From the cell containing the given text, extract its center point as (x, y) coordinate. 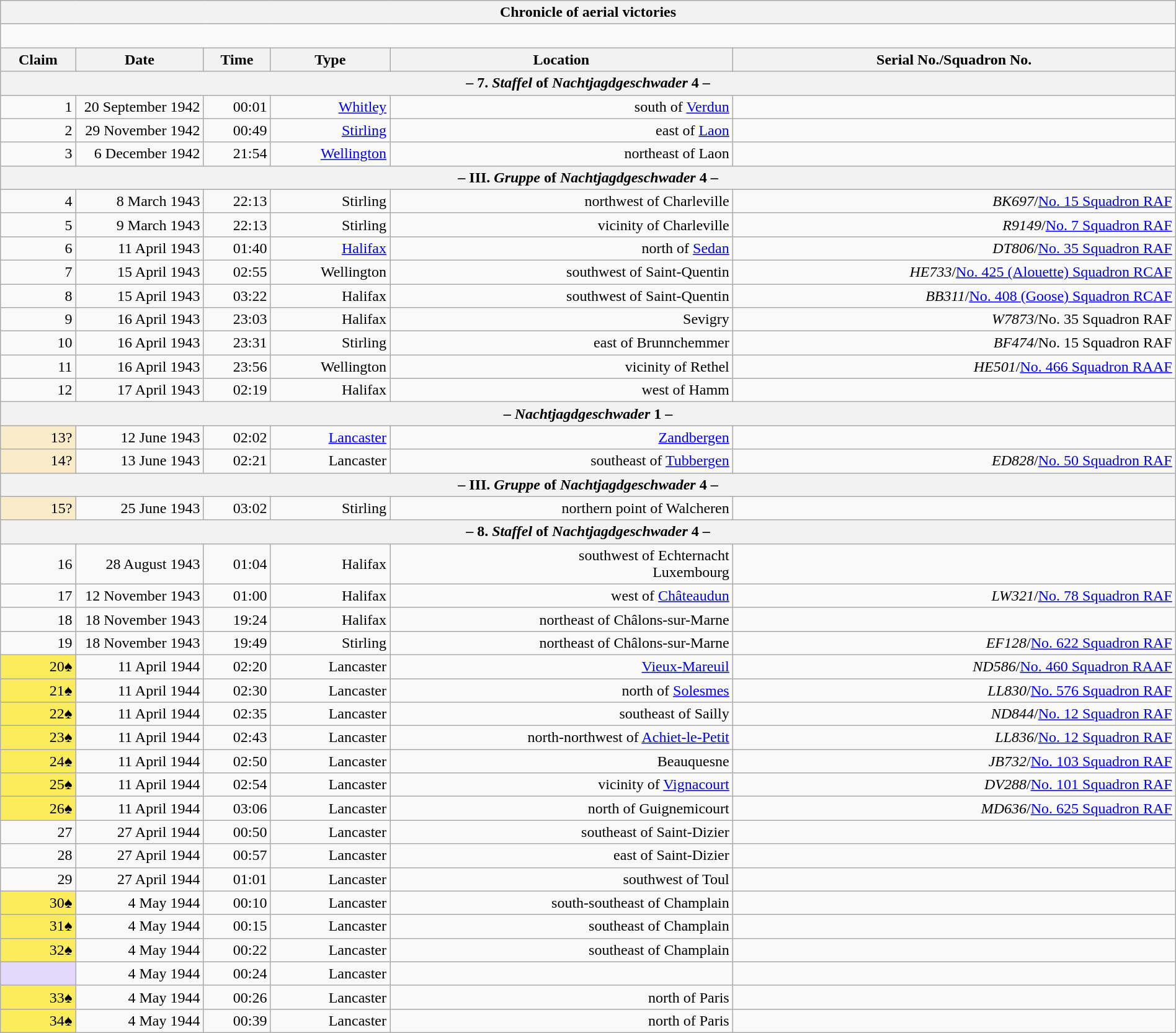
Location (561, 60)
north-northwest of Achiet-le-Petit (561, 738)
south of Verdun (561, 107)
MD636/No. 625 Squadron RAF (954, 808)
southeast of Saint-Dizier (561, 832)
north of Sedan (561, 248)
W7873/No. 35 Squadron RAF (954, 320)
16 (38, 563)
23♠ (38, 738)
18 (38, 619)
00:15 (237, 926)
00:24 (237, 973)
9 (38, 320)
east of Saint-Dizier (561, 856)
Beauquesne (561, 761)
DT806/No. 35 Squadron RAF (954, 248)
24♠ (38, 761)
ND586/No. 460 Squadron RAAF (954, 666)
west of Hamm (561, 390)
01:00 (237, 596)
east of Laon (561, 130)
3 (38, 154)
31♠ (38, 926)
22♠ (38, 714)
00:01 (237, 107)
03:02 (237, 508)
13? (38, 437)
EF128/No. 622 Squadron RAF (954, 643)
6 December 1942 (140, 154)
02:35 (237, 714)
02:21 (237, 461)
vicinity of Charleville (561, 225)
20♠ (38, 666)
11 April 1943 (140, 248)
R9149/No. 7 Squadron RAF (954, 225)
7 (38, 272)
northwest of Charleville (561, 201)
03:22 (237, 296)
29 (38, 879)
01:04 (237, 563)
00:10 (237, 903)
33♠ (38, 997)
23:31 (237, 343)
25 June 1943 (140, 508)
27 (38, 832)
00:26 (237, 997)
6 (38, 248)
LW321/No. 78 Squadron RAF (954, 596)
south-southeast of Champlain (561, 903)
north of Solesmes (561, 691)
20 September 1942 (140, 107)
HE501/No. 466 Squadron RAAF (954, 367)
19:49 (237, 643)
Time (237, 60)
32♠ (38, 950)
12 June 1943 (140, 437)
23:03 (237, 320)
15? (38, 508)
02:50 (237, 761)
southwest of EchternachtLuxembourg (561, 563)
Sevigry (561, 320)
19:24 (237, 619)
01:40 (237, 248)
LL836/No. 12 Squadron RAF (954, 738)
Serial No./Squadron No. (954, 60)
– Nachtjagdgeschwader 1 – (588, 414)
10 (38, 343)
00:50 (237, 832)
DV288/No. 101 Squadron RAF (954, 785)
northeast of Laon (561, 154)
26♠ (38, 808)
14? (38, 461)
southeast of Sailly (561, 714)
ED828/No. 50 Squadron RAF (954, 461)
HE733/No. 425 (Alouette) Squadron RCAF (954, 272)
Zandbergen (561, 437)
02:55 (237, 272)
BK697/No. 15 Squadron RAF (954, 201)
17 (38, 596)
02:54 (237, 785)
southwest of Toul (561, 879)
19 (38, 643)
5 (38, 225)
00:22 (237, 950)
02:19 (237, 390)
LL830/No. 576 Squadron RAF (954, 691)
BF474/No. 15 Squadron RAF (954, 343)
21♠ (38, 691)
– 8. Staffel of Nachtjagdgeschwader 4 – (588, 532)
vicinity of Vignacourt (561, 785)
13 June 1943 (140, 461)
northern point of Walcheren (561, 508)
02:30 (237, 691)
11 (38, 367)
02:43 (237, 738)
north of Guignemicourt (561, 808)
east of Brunnchemmer (561, 343)
Whitley (330, 107)
9 March 1943 (140, 225)
Date (140, 60)
02:20 (237, 666)
28 August 1943 (140, 563)
00:39 (237, 1021)
ND844/No. 12 Squadron RAF (954, 714)
30♠ (38, 903)
17 April 1943 (140, 390)
– 7. Staffel of Nachtjagdgeschwader 4 – (588, 83)
JB732/No. 103 Squadron RAF (954, 761)
west of Châteaudun (561, 596)
00:49 (237, 130)
Chronicle of aerial victories (588, 12)
Claim (38, 60)
4 (38, 201)
vicinity of Rethel (561, 367)
12 November 1943 (140, 596)
12 (38, 390)
8 March 1943 (140, 201)
25♠ (38, 785)
29 November 1942 (140, 130)
03:06 (237, 808)
23:56 (237, 367)
34♠ (38, 1021)
1 (38, 107)
02:02 (237, 437)
01:01 (237, 879)
8 (38, 296)
00:57 (237, 856)
southeast of Tubbergen (561, 461)
21:54 (237, 154)
Type (330, 60)
2 (38, 130)
Vieux-Mareuil (561, 666)
BB311/No. 408 (Goose) Squadron RCAF (954, 296)
28 (38, 856)
